Provide the [x, y] coordinate of the cell's center where the given text is located.  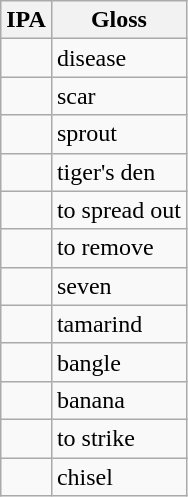
bangle [118, 362]
tiger's den [118, 172]
scar [118, 96]
tamarind [118, 324]
chisel [118, 477]
to strike [118, 438]
Gloss [118, 20]
seven [118, 286]
banana [118, 400]
to remove [118, 248]
to spread out [118, 210]
IPA [26, 20]
disease [118, 58]
sprout [118, 134]
